Scan for the cell matching the given text and deliver its [x, y] coordinate at center. 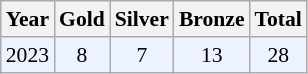
Year [28, 19]
Total [278, 19]
7 [142, 55]
28 [278, 55]
13 [212, 55]
Bronze [212, 19]
2023 [28, 55]
Gold [82, 19]
Silver [142, 19]
8 [82, 55]
